Return (x, y) of the center of cell containing provided text 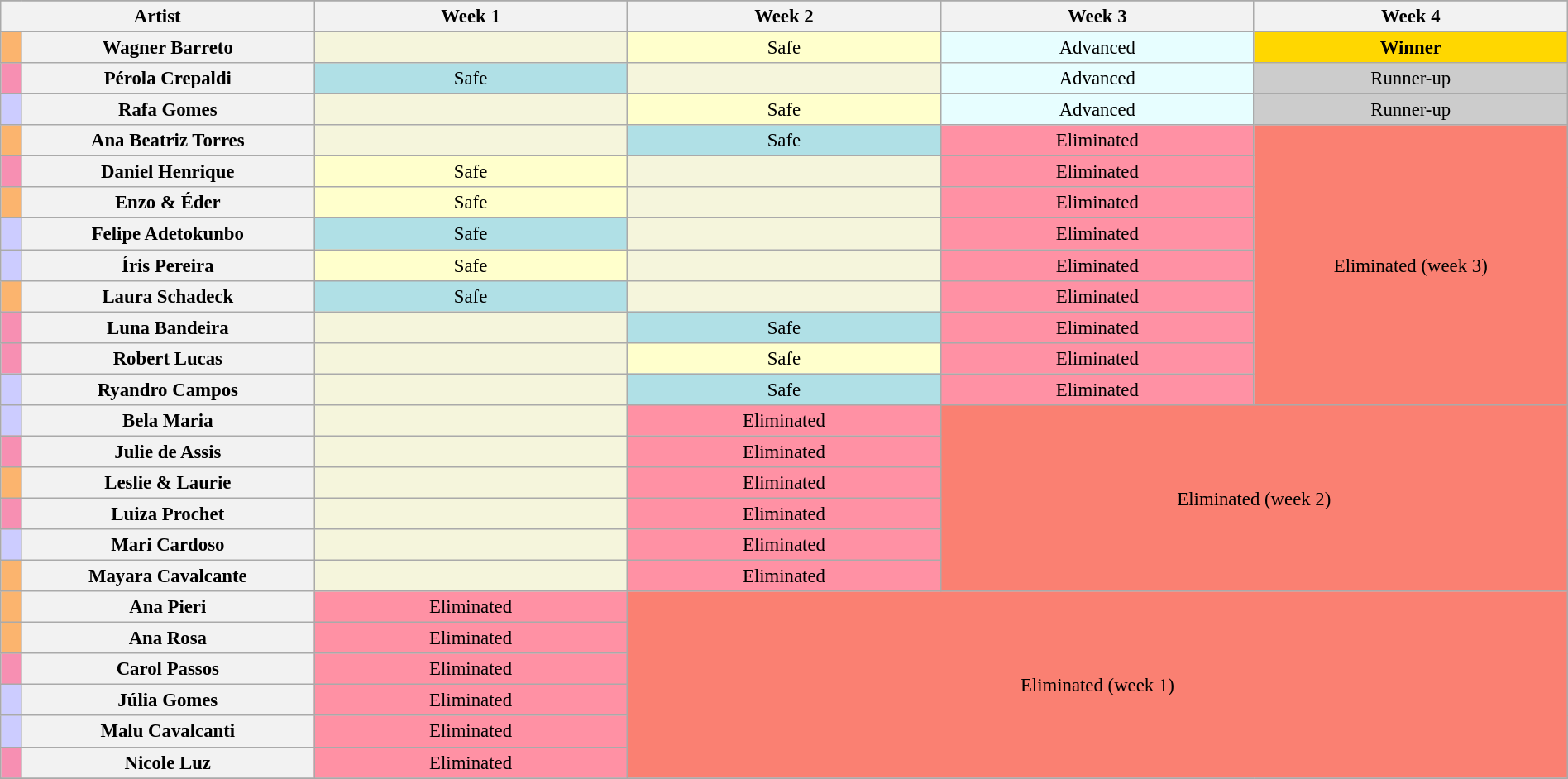
Bela Maria (168, 421)
Ana Beatriz Torres (168, 141)
Mayara Cavalcante (168, 576)
Daniel Henrique (168, 172)
Mari Cardoso (168, 545)
Week 1 (471, 17)
Enzo & Éder (168, 203)
Week 3 (1097, 17)
Íris Pereira (168, 265)
Ana Rosa (168, 638)
Julie de Assis (168, 452)
Ryandro Campos (168, 389)
Rafa Gomes (168, 110)
Eliminated (week 1) (1098, 685)
Leslie & Laurie (168, 483)
Week 4 (1411, 17)
Week 2 (784, 17)
Luiza Prochet (168, 514)
Eliminated (week 3) (1411, 265)
Artist (157, 17)
Pérola Crepaldi (168, 79)
Winner (1411, 48)
Felipe Adetokunbo (168, 234)
Nicole Luz (168, 762)
Malu Cavalcanti (168, 732)
Eliminated (week 2) (1254, 499)
Wagner Barreto (168, 48)
Carol Passos (168, 669)
Luna Bandeira (168, 327)
Robert Lucas (168, 358)
Ana Pieri (168, 607)
Júlia Gomes (168, 700)
Laura Schadeck (168, 296)
